Search for the cell housing the specified text and yield its (X, Y) center coordinate. 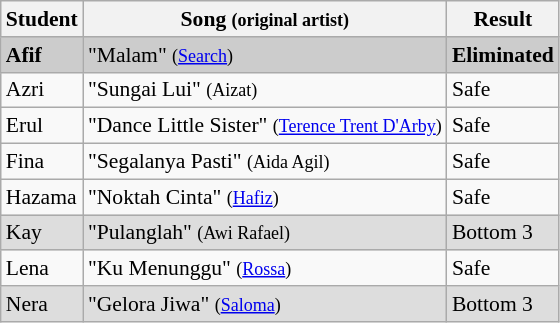
Kay (42, 233)
Eliminated (503, 55)
Azri (42, 90)
"Pulanglah" (Awi Rafael) (265, 233)
"Malam" (Search) (265, 55)
"Ku Menunggu" (Rossa) (265, 269)
Erul (42, 126)
Fina (42, 162)
Nera (42, 304)
"Sungai Lui" (Aizat) (265, 90)
"Segalanya Pasti" (Aida Agil) (265, 162)
"Noktah Cinta" (Hafiz) (265, 197)
Song (original artist) (265, 19)
Afif (42, 55)
Lena (42, 269)
"Dance Little Sister" (Terence Trent D'Arby) (265, 126)
Hazama (42, 197)
Student (42, 19)
Result (503, 19)
"Gelora Jiwa" (Saloma) (265, 304)
